Scan for the cell matching the given text and deliver its (x, y) coordinate at center. 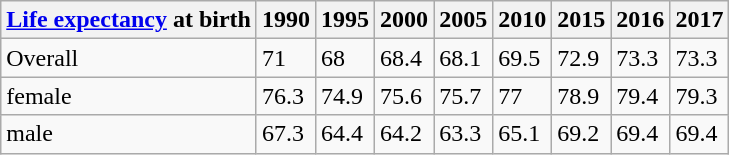
1990 (286, 20)
67.3 (286, 134)
2010 (522, 20)
72.9 (582, 58)
71 (286, 58)
2015 (582, 20)
2017 (700, 20)
69.2 (582, 134)
79.3 (700, 96)
68.1 (464, 58)
2000 (404, 20)
78.9 (582, 96)
male (129, 134)
Overall (129, 58)
63.3 (464, 134)
77 (522, 96)
64.4 (344, 134)
68 (344, 58)
64.2 (404, 134)
68.4 (404, 58)
79.4 (640, 96)
74.9 (344, 96)
1995 (344, 20)
female (129, 96)
2016 (640, 20)
75.7 (464, 96)
75.6 (404, 96)
Life expectancy at birth (129, 20)
2005 (464, 20)
65.1 (522, 134)
69.5 (522, 58)
76.3 (286, 96)
